Capture the cell that displays the provided text and extract its (x, y) central coordinate. 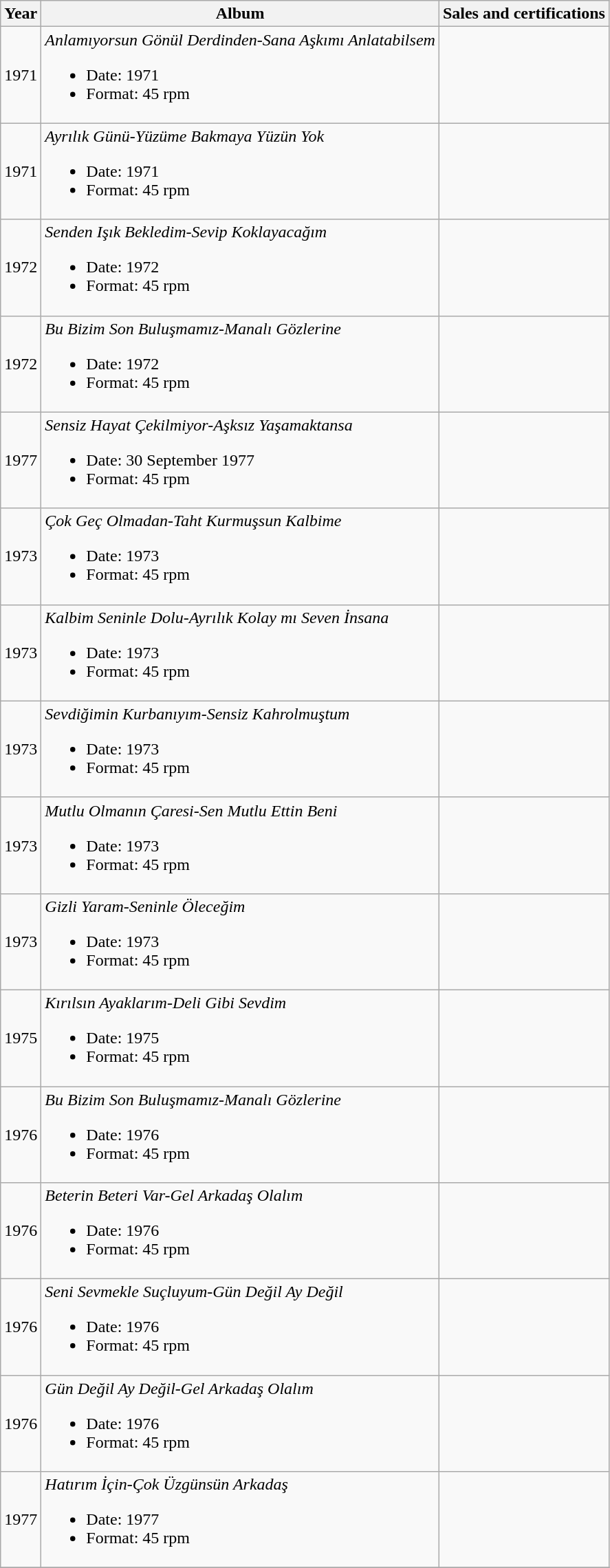
Seni Sevmekle Suçluyum-Gün Değil Ay DeğilDate: 1976Format: 45 rpm (241, 1327)
Kalbim Seninle Dolu-Ayrılık Kolay mı Seven İnsanaDate: 1973Format: 45 rpm (241, 653)
1975 (21, 1038)
Senden Işık Bekledim-Sevip KoklayacağımDate: 1972Format: 45 rpm (241, 268)
Anlamıyorsun Gönül Derdinden-Sana Aşkımı AnlatabilsemDate: 1971Format: 45 rpm (241, 75)
Gizli Yaram-Seninle ÖleceğimDate: 1973Format: 45 rpm (241, 941)
Ayrılık Günü-Yüzüme Bakmaya Yüzün YokDate: 1971Format: 45 rpm (241, 171)
Mutlu Olmanın Çaresi-Sen Mutlu Ettin BeniDate: 1973Format: 45 rpm (241, 845)
Gün Değil Ay Değil-Gel Arkadaş OlalımDate: 1976Format: 45 rpm (241, 1424)
Bu Bizim Son Buluşmamız-Manalı GözlerineDate: 1972Format: 45 rpm (241, 364)
Sensiz Hayat Çekilmiyor-Aşksız YaşamaktansaDate: 30 September 1977Format: 45 rpm (241, 460)
Çok Geç Olmadan-Taht Kurmuşsun KalbimeDate: 1973Format: 45 rpm (241, 556)
Sevdiğimin Kurbanıyım-Sensiz KahrolmuştumDate: 1973Format: 45 rpm (241, 749)
Hatırım İçin-Çok Üzgünsün ArkadaşDate: 1977Format: 45 rpm (241, 1520)
Beterin Beteri Var-Gel Arkadaş OlalımDate: 1976Format: 45 rpm (241, 1231)
Kırılsın Ayaklarım-Deli Gibi SevdimDate: 1975Format: 45 rpm (241, 1038)
Year (21, 14)
Album (241, 14)
Sales and certifications (524, 14)
Bu Bizim Son Buluşmamız-Manalı GözlerineDate: 1976Format: 45 rpm (241, 1135)
